Return the [X, Y] coordinate for the center point of the cell that contains the specified text.  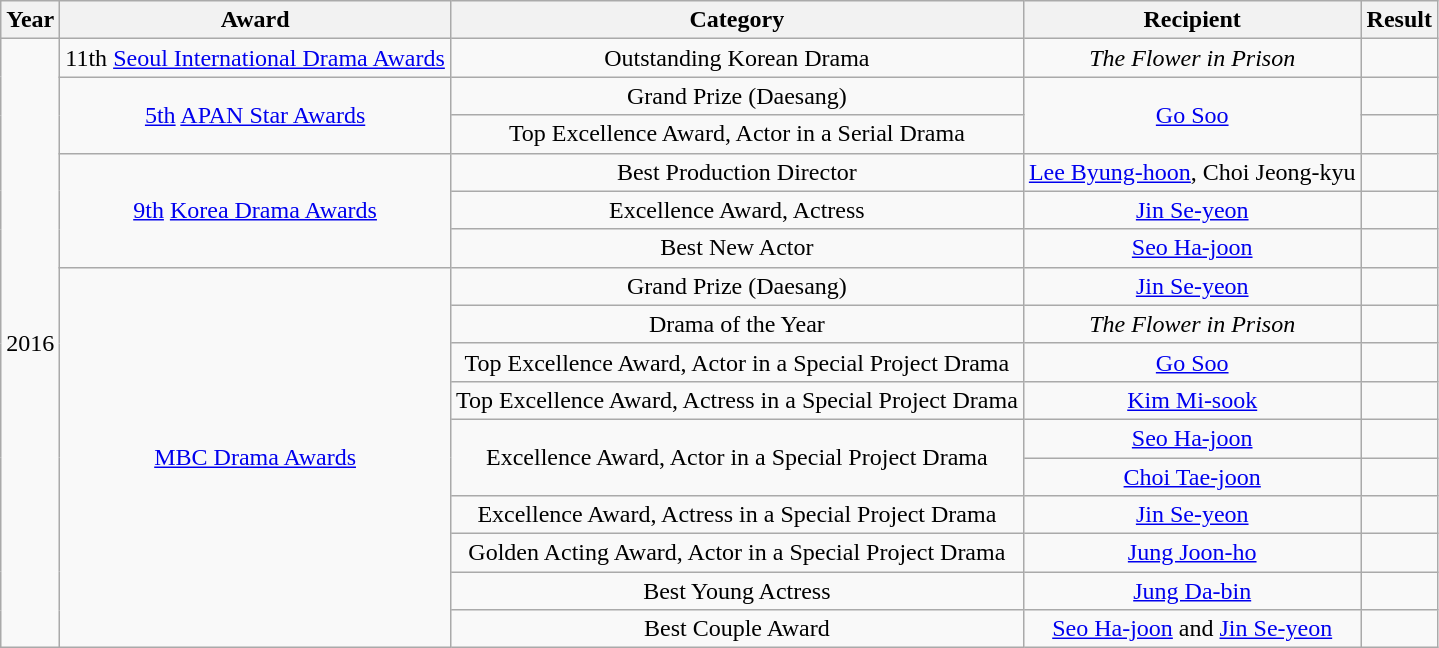
Category [736, 20]
Jung Da-bin [1192, 591]
11th Seoul International Drama Awards [256, 58]
Result [1399, 20]
Excellence Award, Actress [736, 210]
Best Production Director [736, 172]
Excellence Award, Actor in a Special Project Drama [736, 457]
Year [30, 20]
Top Excellence Award, Actor in a Special Project Drama [736, 362]
2016 [30, 344]
Award [256, 20]
Jung Joon-ho [1192, 553]
Top Excellence Award, Actress in a Special Project Drama [736, 400]
Seo Ha-joon and Jin Se-yeon [1192, 629]
Best Young Actress [736, 591]
Outstanding Korean Drama [736, 58]
Choi Tae-joon [1192, 477]
Recipient [1192, 20]
Top Excellence Award, Actor in a Serial Drama [736, 134]
Lee Byung-hoon, Choi Jeong-kyu [1192, 172]
5th APAN Star Awards [256, 115]
Golden Acting Award, Actor in a Special Project Drama [736, 553]
9th Korea Drama Awards [256, 210]
Excellence Award, Actress in a Special Project Drama [736, 515]
Drama of the Year [736, 324]
MBC Drama Awards [256, 458]
Best Couple Award [736, 629]
Best New Actor [736, 248]
Kim Mi-sook [1192, 400]
